Determine the (X, Y) coordinate at the center of the cell enclosing the given text.  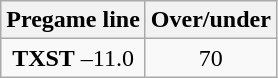
Over/under (210, 20)
70 (210, 58)
Pregame line (74, 20)
TXST –11.0 (74, 58)
